Search for the cell housing the specified text and yield its (x, y) center coordinate. 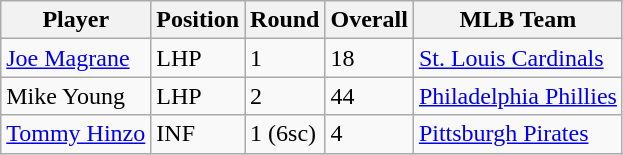
18 (369, 58)
Overall (369, 20)
Joe Magrane (76, 58)
Philadelphia Phillies (518, 96)
Mike Young (76, 96)
Position (198, 20)
1 (285, 58)
Pittsburgh Pirates (518, 134)
4 (369, 134)
St. Louis Cardinals (518, 58)
Tommy Hinzo (76, 134)
1 (6sc) (285, 134)
Player (76, 20)
44 (369, 96)
MLB Team (518, 20)
Round (285, 20)
INF (198, 134)
2 (285, 96)
